Extract the [X, Y] coordinate from the center of the cell holding the provided text.  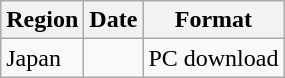
Format [214, 20]
PC download [214, 58]
Japan [42, 58]
Region [42, 20]
Date [114, 20]
